Output the [x, y] coordinate of the center of the cell containing the given text.  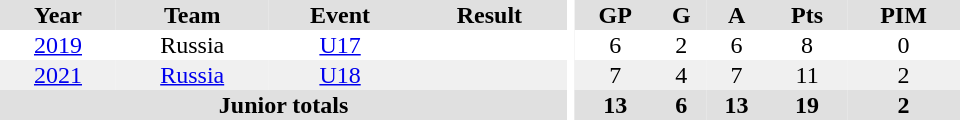
A [736, 15]
8 [807, 45]
PIM [904, 15]
U17 [340, 45]
G [682, 15]
0 [904, 45]
4 [682, 75]
GP [616, 15]
Team [192, 15]
Junior totals [284, 105]
11 [807, 75]
19 [807, 105]
2021 [58, 75]
Event [340, 15]
U18 [340, 75]
Year [58, 15]
2019 [58, 45]
Pts [807, 15]
Result [490, 15]
